Pinpoint the cell where the given text exists, returning its (x, y) midpoint coordinate. 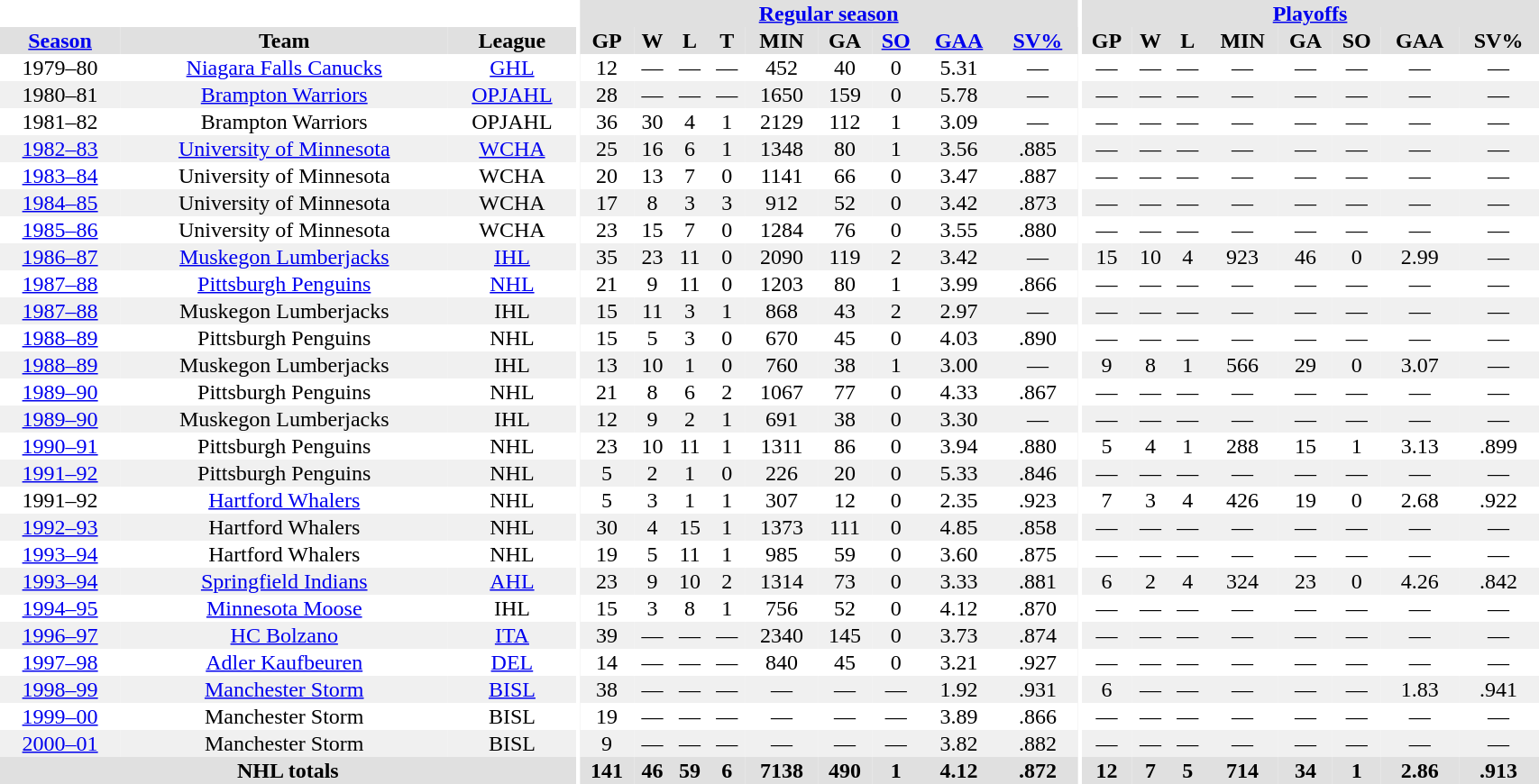
1373 (782, 527)
3.89 (958, 716)
Team (284, 41)
691 (782, 419)
714 (1242, 770)
2000–01 (60, 743)
670 (782, 338)
3.82 (958, 743)
1983–84 (60, 176)
3.56 (958, 149)
3.47 (958, 176)
66 (845, 176)
1992–93 (60, 527)
2340 (782, 635)
1980–81 (60, 95)
1981–82 (60, 122)
Niagara Falls Canucks (284, 68)
73 (845, 581)
16 (653, 149)
Adler Kaufbeuren (284, 662)
1.92 (958, 689)
86 (845, 446)
Season (60, 41)
1990–91 (60, 446)
.873 (1038, 203)
3.13 (1420, 446)
7138 (782, 770)
1997–98 (60, 662)
5.78 (958, 95)
2.86 (1420, 770)
4.85 (958, 527)
452 (782, 68)
GHL (512, 68)
3.94 (958, 446)
5.31 (958, 68)
14 (607, 662)
AHL (512, 581)
226 (782, 473)
490 (845, 770)
1348 (782, 149)
.881 (1038, 581)
868 (782, 311)
3.00 (958, 365)
159 (845, 95)
1994–95 (60, 608)
.858 (1038, 527)
.913 (1498, 770)
566 (1242, 365)
3.30 (958, 419)
29 (1305, 365)
1982–83 (60, 149)
.923 (1038, 500)
1067 (782, 392)
4.33 (958, 392)
T (727, 41)
119 (845, 257)
36 (607, 122)
.882 (1038, 743)
1984–85 (60, 203)
ITA (512, 635)
Minnesota Moose (284, 608)
.842 (1498, 581)
3.07 (1420, 365)
.890 (1038, 338)
.899 (1498, 446)
3.21 (958, 662)
34 (1305, 770)
141 (607, 770)
.867 (1038, 392)
.870 (1038, 608)
1999–00 (60, 716)
NHL totals (289, 770)
Springfield Indians (284, 581)
2.99 (1420, 257)
4.03 (958, 338)
.927 (1038, 662)
1311 (782, 446)
145 (845, 635)
35 (607, 257)
307 (782, 500)
76 (845, 230)
17 (607, 203)
39 (607, 635)
1.83 (1420, 689)
DEL (512, 662)
1314 (782, 581)
1996–97 (60, 635)
40 (845, 68)
3.60 (958, 554)
112 (845, 122)
1650 (782, 95)
.887 (1038, 176)
League (512, 41)
756 (782, 608)
.922 (1498, 500)
3.73 (958, 635)
.846 (1038, 473)
2.97 (958, 311)
1985–86 (60, 230)
Playoffs (1311, 14)
426 (1242, 500)
1203 (782, 284)
1284 (782, 230)
288 (1242, 446)
.874 (1038, 635)
923 (1242, 257)
Regular season (829, 14)
25 (607, 149)
1141 (782, 176)
.941 (1498, 689)
.875 (1038, 554)
1986–87 (60, 257)
111 (845, 527)
3.99 (958, 284)
324 (1242, 581)
912 (782, 203)
2.35 (958, 500)
5.33 (958, 473)
2.68 (1420, 500)
760 (782, 365)
HC Bolzano (284, 635)
.885 (1038, 149)
3.55 (958, 230)
1979–80 (60, 68)
43 (845, 311)
4.26 (1420, 581)
2090 (782, 257)
985 (782, 554)
2129 (782, 122)
3.33 (958, 581)
28 (607, 95)
77 (845, 392)
3.09 (958, 122)
.872 (1038, 770)
840 (782, 662)
.931 (1038, 689)
1998–99 (60, 689)
